Find where the given text appears and provide that cell's center as [x, y] coordinate. 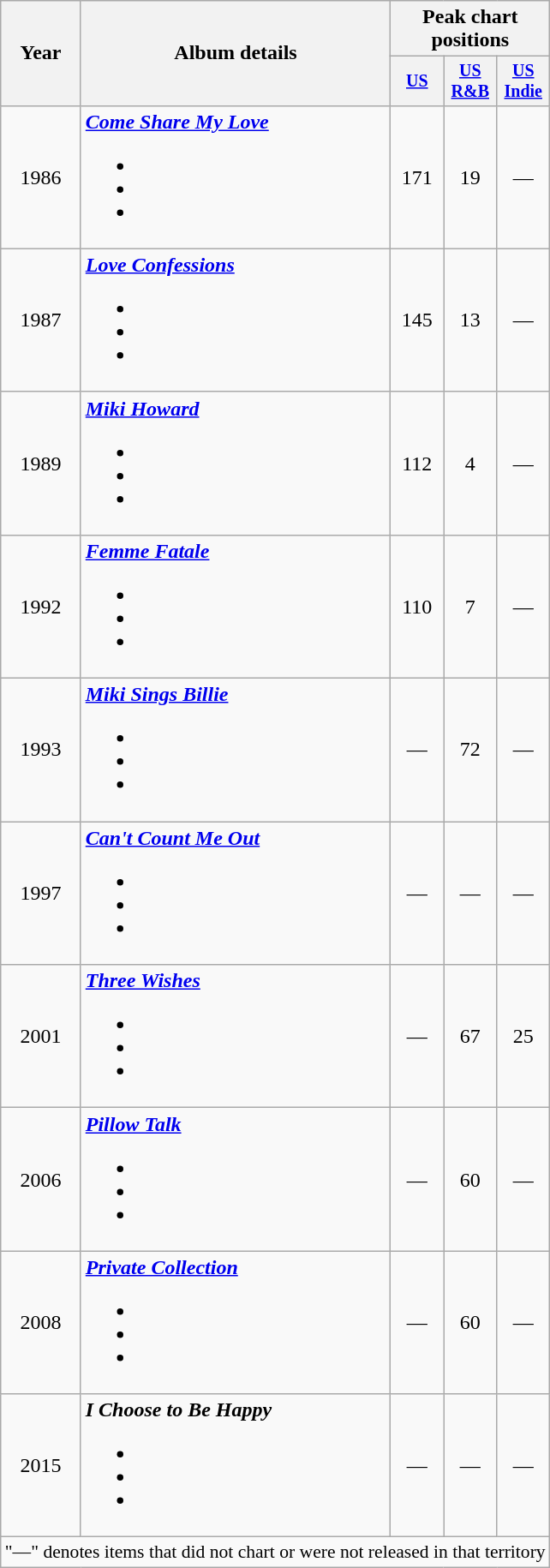
72 [470, 751]
Peak chart positions [470, 29]
Year [41, 53]
7 [470, 607]
US Indie [523, 81]
25 [523, 1037]
Femme Fatale [236, 607]
67 [470, 1037]
1993 [41, 751]
19 [470, 177]
2006 [41, 1179]
145 [417, 320]
1992 [41, 607]
1987 [41, 320]
Miki Howard [236, 463]
Three Wishes [236, 1037]
Miki Sings Billie [236, 751]
US R&B [470, 81]
13 [470, 320]
112 [417, 463]
4 [470, 463]
Private Collection [236, 1323]
Can't Count Me Out [236, 893]
Love Confessions [236, 320]
I Choose to Be Happy [236, 1465]
Come Share My Love [236, 177]
110 [417, 607]
Album details [236, 53]
2008 [41, 1323]
1986 [41, 177]
1997 [41, 893]
Pillow Talk [236, 1179]
2015 [41, 1465]
2001 [41, 1037]
171 [417, 177]
"—" denotes items that did not chart or were not released in that territory [276, 1553]
1989 [41, 463]
US [417, 81]
